Determine the [x, y] coordinate at the center of the cell enclosing the given text.  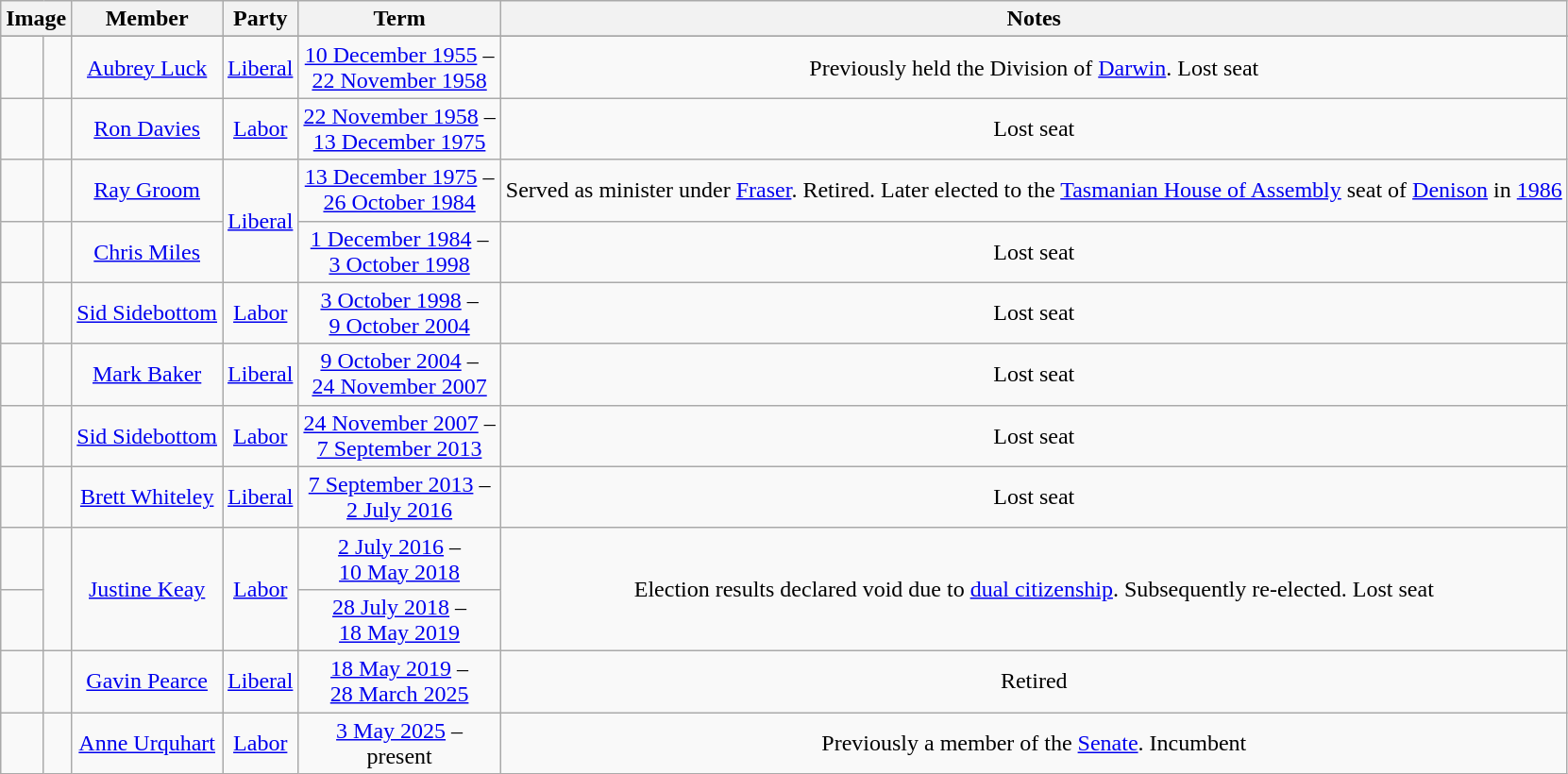
22 November 1958 –13 December 1975 [399, 128]
Election results declared void due to dual citizenship. Subsequently re-elected. Lost seat [1034, 589]
Justine Keay [147, 589]
Previously a member of the Senate. Incumbent [1034, 742]
13 December 1975 –26 October 1984 [399, 191]
Previously held the Division of Darwin. Lost seat [1034, 68]
Mark Baker [147, 374]
Aubrey Luck [147, 68]
Ray Groom [147, 191]
Member [147, 19]
18 May 2019 –28 March 2025 [399, 681]
1 December 1984 –3 October 1998 [399, 251]
Gavin Pearce [147, 681]
Term [399, 19]
3 May 2025 –present [399, 742]
3 October 1998 –9 October 2004 [399, 313]
2 July 2016 –10 May 2018 [399, 559]
Retired [1034, 681]
Chris Miles [147, 251]
7 September 2013 –2 July 2016 [399, 496]
Anne Urquhart [147, 742]
Image [36, 19]
Notes [1034, 19]
24 November 2007 –7 September 2013 [399, 436]
Party [261, 19]
Served as minister under Fraser. Retired. Later elected to the Tasmanian House of Assembly seat of Denison in 1986 [1034, 191]
28 July 2018 –18 May 2019 [399, 619]
Brett Whiteley [147, 496]
9 October 2004 –24 November 2007 [399, 374]
10 December 1955 –22 November 1958 [399, 68]
Ron Davies [147, 128]
